Output the [x, y] coordinate of the center of the cell containing the given text.  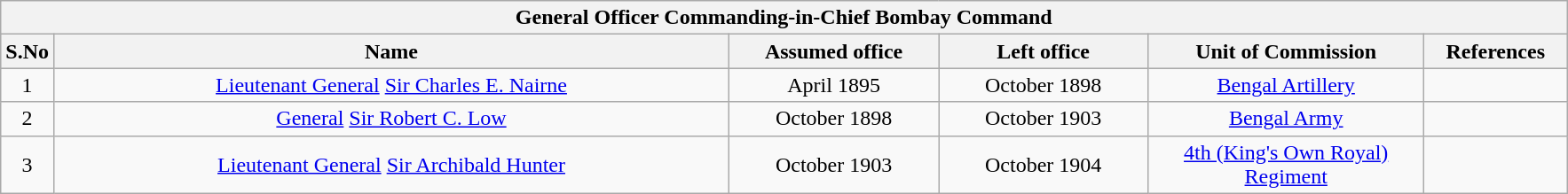
2 [28, 119]
Left office [1044, 51]
General Sir Robert C. Low [390, 119]
April 1895 [834, 85]
4th (King's Own Royal) Regiment [1287, 165]
Unit of Commission [1287, 51]
Assumed office [834, 51]
Bengal Artillery [1287, 85]
References [1496, 51]
Lieutenant General Sir Archibald Hunter [390, 165]
General Officer Commanding-in-Chief Bombay Command [784, 18]
Name [390, 51]
S.No [28, 51]
1 [28, 85]
Lieutenant General Sir Charles E. Nairne [390, 85]
Bengal Army [1287, 119]
October 1904 [1044, 165]
3 [28, 165]
